Return [X, Y] of the center of cell containing provided text 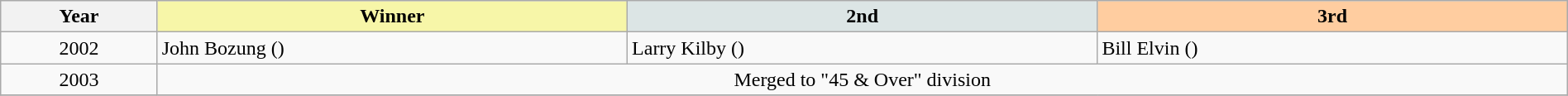
2nd [863, 17]
2002 [79, 48]
Larry Kilby () [863, 48]
Winner [392, 17]
Bill Elvin () [1332, 48]
2003 [79, 79]
Year [79, 17]
Merged to "45 & Over" division [862, 79]
3rd [1332, 17]
John Bozung () [392, 48]
